Find where the given text appears and provide that cell's center as (x, y) coordinate. 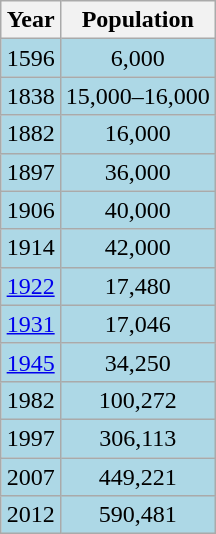
17,480 (138, 286)
1922 (30, 286)
1596 (30, 58)
590,481 (138, 515)
100,272 (138, 400)
449,221 (138, 477)
1906 (30, 210)
2012 (30, 515)
6,000 (138, 58)
Year (30, 20)
36,000 (138, 172)
34,250 (138, 362)
17,046 (138, 324)
1897 (30, 172)
Population (138, 20)
1997 (30, 438)
15,000–16,000 (138, 96)
1931 (30, 324)
2007 (30, 477)
306,113 (138, 438)
1882 (30, 134)
40,000 (138, 210)
1914 (30, 248)
1838 (30, 96)
1945 (30, 362)
1982 (30, 400)
42,000 (138, 248)
16,000 (138, 134)
